Extract the [x, y] coordinate from the center of the cell holding the provided text.  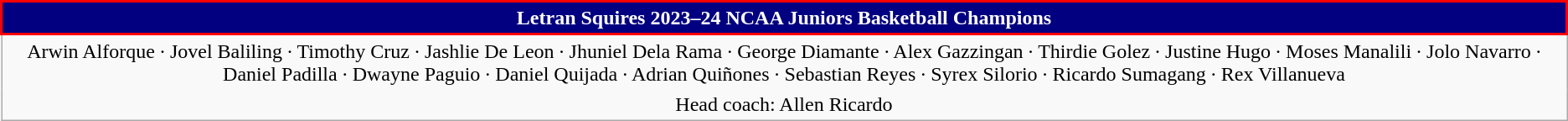
Head coach: Allen Ricardo [784, 104]
Letran Squires 2023–24 NCAA Juniors Basketball Champions [784, 18]
